Detect which cell encompasses the target text, then output its [x, y] center coordinate. 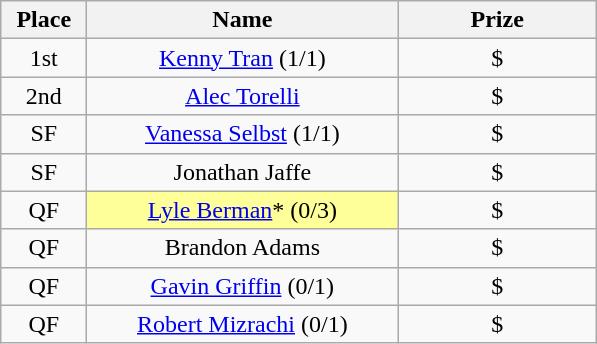
1st [44, 58]
Vanessa Selbst (1/1) [242, 134]
Kenny Tran (1/1) [242, 58]
Alec Torelli [242, 96]
2nd [44, 96]
Name [242, 20]
Jonathan Jaffe [242, 172]
Robert Mizrachi (0/1) [242, 324]
Prize [498, 20]
Gavin Griffin (0/1) [242, 286]
Lyle Berman* (0/3) [242, 210]
Place [44, 20]
Brandon Adams [242, 248]
